Find where the given text appears and provide that cell's center as (X, Y) coordinate. 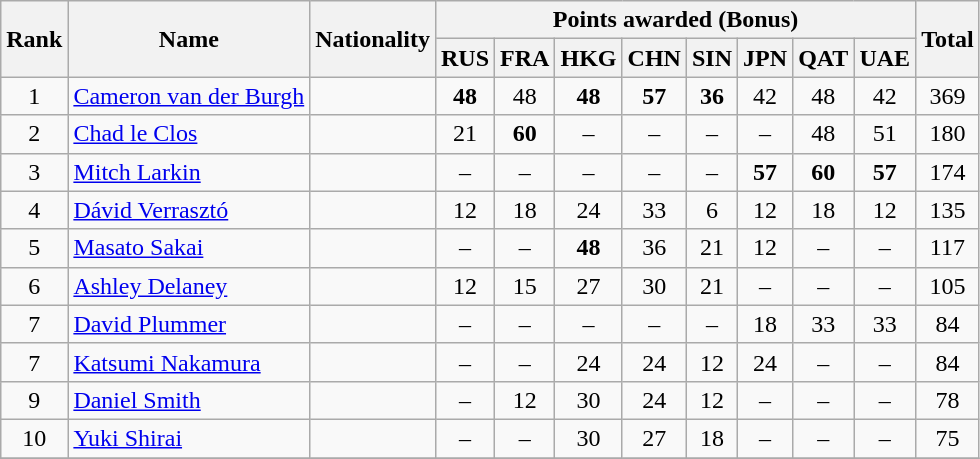
Cameron van der Burgh (189, 96)
JPN (766, 58)
10 (34, 438)
Points awarded (Bonus) (675, 20)
Masato Sakai (189, 248)
3 (34, 172)
Nationality (373, 39)
369 (948, 96)
135 (948, 210)
4 (34, 210)
15 (525, 286)
David Plummer (189, 324)
Yuki Shirai (189, 438)
Ashley Delaney (189, 286)
Name (189, 39)
51 (885, 134)
Dávid Verrasztó (189, 210)
CHN (654, 58)
Mitch Larkin (189, 172)
FRA (525, 58)
RUS (464, 58)
SIN (712, 58)
78 (948, 400)
75 (948, 438)
UAE (885, 58)
Katsumi Nakamura (189, 362)
180 (948, 134)
9 (34, 400)
1 (34, 96)
HKG (588, 58)
117 (948, 248)
105 (948, 286)
QAT (824, 58)
Rank (34, 39)
2 (34, 134)
Chad le Clos (189, 134)
5 (34, 248)
Total (948, 39)
174 (948, 172)
Daniel Smith (189, 400)
